Find where the given text appears and provide that cell's center as (X, Y) coordinate. 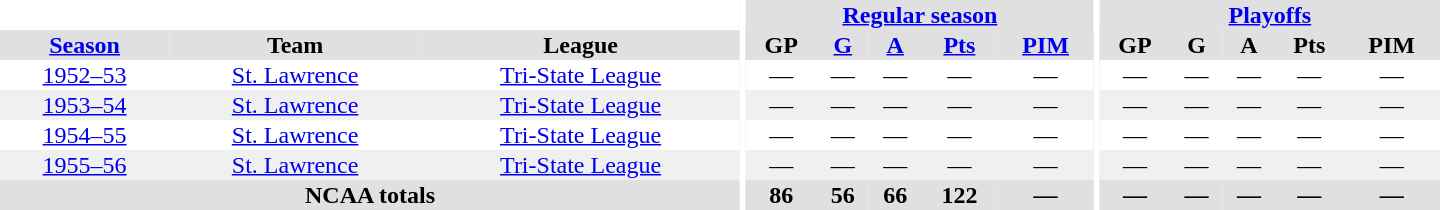
122 (959, 195)
Season (84, 45)
1952–53 (84, 75)
Playoffs (1270, 15)
86 (782, 195)
Team (295, 45)
League (580, 45)
1953–54 (84, 105)
56 (843, 195)
Regular season (920, 15)
66 (895, 195)
1954–55 (84, 135)
NCAA totals (370, 195)
1955–56 (84, 165)
